Output the [X, Y] coordinate of the center of the cell containing the given text.  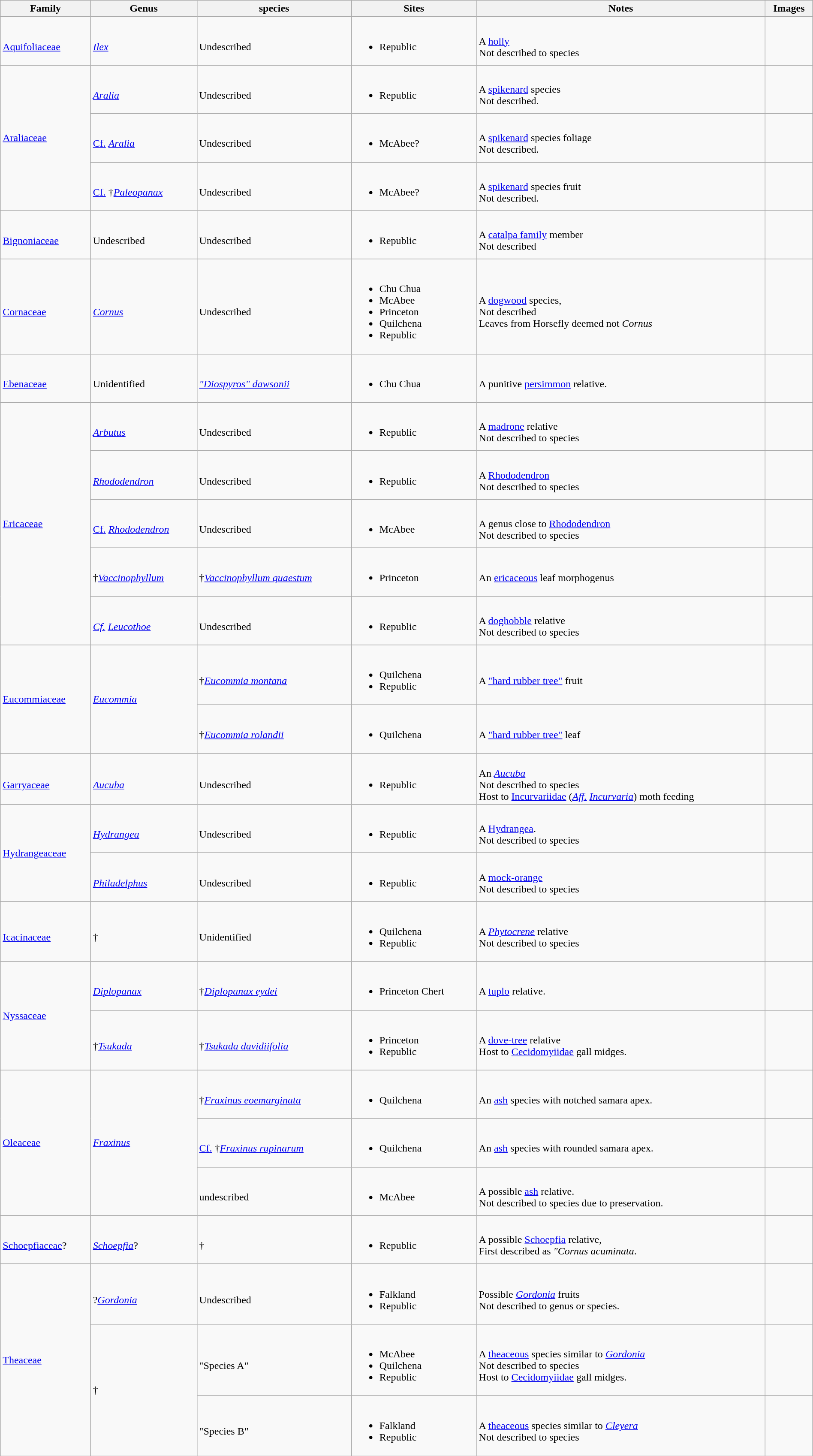
Genus [144, 9]
Eucommia [144, 699]
Fraxinus [144, 1142]
Schoepfiaceae? [45, 1239]
†Diplopanax eydei [274, 986]
A RhododendronNot described to species [621, 475]
†Tsukada davidiifolia [274, 1040]
Araliaceae [45, 138]
Cf. Aralia [144, 138]
†Eucommia montana [274, 675]
†Vaccinophyllum [144, 572]
Hydrangea [144, 829]
Aucuba [144, 779]
Possible Gordonia fruitsNot described to genus or species. [621, 1294]
Nyssaceae [45, 1016]
A madrone relativeNot described to species [621, 426]
Princeton [414, 572]
An ash species with notched samara apex. [621, 1094]
†Vaccinophyllum quaestum [274, 572]
Arbutus [144, 426]
"Species B" [274, 1426]
Eucommiaceae [45, 699]
Schoepfia? [144, 1239]
Hydrangeaceae [45, 853]
An ericaceous leaf morphogenus [621, 572]
†Eucommia rolandii [274, 729]
"Species A" [274, 1360]
A doghobble relativeNot described to species [621, 620]
Cf. †Paleopanax [144, 186]
A "hard rubber tree" fruit [621, 675]
A mock-orangeNot described to species [621, 877]
Diplopanax [144, 986]
A possible ash relative. Not described to species due to preservation. [621, 1191]
Philadelphus [144, 877]
A Hydrangea. Not described to species [621, 829]
Aralia [144, 89]
Images [789, 9]
Theaceae [45, 1360]
Garryaceae [45, 779]
Cf. Rhododendron [144, 523]
A punitive persimmon relative. [621, 378]
Notes [621, 9]
?Gordonia [144, 1294]
Family [45, 9]
undescribed [274, 1191]
species [274, 9]
Rhododendron [144, 475]
Ebenaceae [45, 378]
A "hard rubber tree" leaf [621, 729]
†Fraxinus eoemarginata [274, 1094]
Ilex [144, 41]
Aquifoliaceae [45, 41]
A spikenard species fruitNot described. [621, 186]
A theaceous species similar to GordoniaNot described to species Host to Cecidomyiidae gall midges. [621, 1360]
A dogwood species,Not describedLeaves from Horsefly deemed not Cornus [621, 306]
Cf. †Fraxinus rupinarum [274, 1142]
Cf. Leucothoe [144, 620]
Princeton Chert [414, 986]
A dove-tree relative Host to Cecidomyiidae gall midges. [621, 1040]
Sites [414, 9]
PrincetonRepublic [414, 1040]
A spikenard speciesNot described. [621, 89]
McAbeeQuilchenaRepublic [414, 1360]
A theaceous species similar to CleyeraNot described to species [621, 1426]
A holly Not described to species [621, 41]
A genus close to RhododendronNot described to species [621, 523]
Chu ChuaMcAbeePrincetonQuilchenaRepublic [414, 306]
Cornus [144, 306]
A catalpa family member Not described [621, 235]
A tuplo relative. [621, 986]
An Aucuba Not described to speciesHost to Incurvariidae (Aff. Incurvaria) moth feeding [621, 779]
Bignoniaceae [45, 235]
Oleaceae [45, 1142]
"Diospyros" dawsonii [274, 378]
A possible Schoepfia relative,First described as "Cornus acuminata. [621, 1239]
A spikenard species foliageNot described. [621, 138]
Icacinaceae [45, 931]
Ericaceae [45, 523]
Chu Chua [414, 378]
A Phytocrene relativeNot described to species [621, 931]
†Tsukada [144, 1040]
An ash species with rounded samara apex. [621, 1142]
Cornaceae [45, 306]
